Return the [x, y] coordinate for the center point of the cell that contains the specified text.  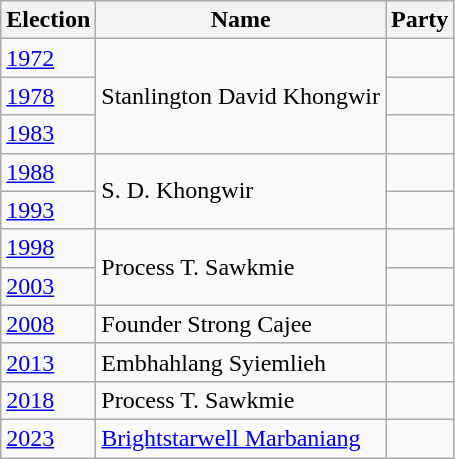
Name [241, 20]
1998 [48, 248]
2013 [48, 362]
Brightstarwell Marbaniang [241, 438]
1983 [48, 134]
1993 [48, 210]
1988 [48, 172]
Founder Strong Cajee [241, 324]
2008 [48, 324]
1978 [48, 96]
S. D. Khongwir [241, 191]
2018 [48, 400]
Election [48, 20]
Party [420, 20]
2023 [48, 438]
Embhahlang Syiemlieh [241, 362]
1972 [48, 58]
2003 [48, 286]
Stanlington David Khongwir [241, 96]
